Determine the [X, Y] coordinate at the center of the cell enclosing the given text.  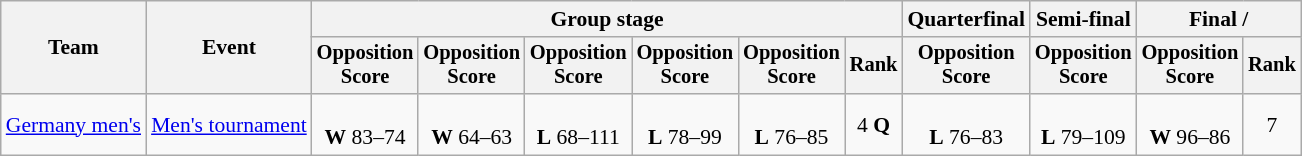
L 68–111 [578, 124]
W 83–74 [366, 124]
L 76–83 [966, 124]
Final / [1219, 19]
Men's tournament [229, 124]
Event [229, 48]
Team [74, 48]
L 78–99 [686, 124]
L 76–85 [792, 124]
L 79–109 [1084, 124]
7 [1272, 124]
Semi-final [1084, 19]
Group stage [608, 19]
Quarterfinal [966, 19]
W 96–86 [1190, 124]
Germany men's [74, 124]
4 Q [874, 124]
W 64–63 [472, 124]
